Pinpoint the cell where the given text exists, returning its [X, Y] midpoint coordinate. 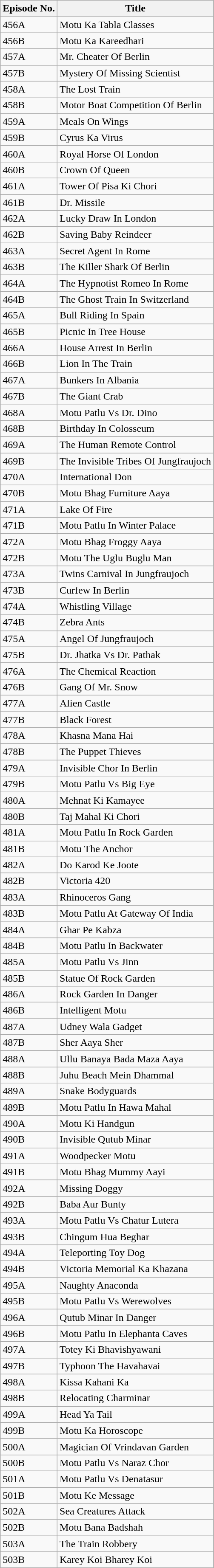
485B [29, 978]
463A [29, 251]
465A [29, 315]
462A [29, 219]
464B [29, 299]
480B [29, 816]
478B [29, 752]
456A [29, 25]
Victoria Memorial Ka Khazana [135, 1269]
487A [29, 1027]
Intelligent Motu [135, 1011]
496A [29, 1317]
470B [29, 493]
Crown Of Queen [135, 170]
473B [29, 590]
Baba Aur Bunty [135, 1204]
Motu Patlu At Gateway Of India [135, 913]
469A [29, 445]
458B [29, 105]
Motu Patlu In Hawa Mahal [135, 1107]
480A [29, 800]
The Lost Train [135, 89]
478A [29, 736]
Taj Mahal Ki Chori [135, 816]
493A [29, 1220]
The Giant Crab [135, 396]
Typhoon The Havahavai [135, 1366]
474B [29, 622]
464A [29, 283]
The Invisible Tribes Of Jungfraujoch [135, 461]
498B [29, 1398]
Motu Ki Handgun [135, 1123]
Motu Patlu In Rock Garden [135, 833]
475A [29, 639]
Woodpecker Motu [135, 1156]
476B [29, 687]
484A [29, 929]
Motu Patlu In Elephanta Caves [135, 1334]
477A [29, 703]
House Arrest In Berlin [135, 348]
494A [29, 1253]
The Hypnotist Romeo In Rome [135, 283]
Motu The Anchor [135, 849]
492B [29, 1204]
466A [29, 348]
460A [29, 154]
468A [29, 412]
Twins Carnival In Jungfraujoch [135, 574]
497B [29, 1366]
487B [29, 1043]
483B [29, 913]
503A [29, 1544]
Tower Of Pisa Ki Chori [135, 186]
477B [29, 720]
473A [29, 574]
501B [29, 1495]
502A [29, 1512]
465B [29, 332]
Head Ya Tail [135, 1414]
462B [29, 235]
472B [29, 558]
Lion In The Train [135, 364]
463B [29, 267]
Karey Koi Bharey Koi [135, 1560]
Title [135, 8]
468B [29, 428]
Khasna Mana Hai [135, 736]
The Human Remote Control [135, 445]
483A [29, 897]
Dr. Missile [135, 203]
Motu Ke Message [135, 1495]
489B [29, 1107]
Mr. Cheater Of Berlin [135, 57]
Invisible Qutub Minar [135, 1140]
Rhinoceros Gang [135, 897]
499A [29, 1414]
The Ghost Train In Switzerland [135, 299]
479A [29, 768]
Birthday In Colosseum [135, 428]
490B [29, 1140]
457A [29, 57]
Mystery Of Missing Scientist [135, 73]
Motu Ka Kareedhari [135, 41]
470A [29, 477]
500B [29, 1463]
Qutub Minar In Danger [135, 1317]
461A [29, 186]
Motu Patlu Vs Big Eye [135, 784]
Statue Of Rock Garden [135, 978]
Dr. Jhatka Vs Dr. Pathak [135, 655]
488A [29, 1059]
Motu Bana Badshah [135, 1528]
Lake Of Fire [135, 510]
461B [29, 203]
486B [29, 1011]
Motu Bhag Froggy Aaya [135, 542]
471B [29, 526]
Motu Bhag Mummy Aayi [135, 1172]
497A [29, 1350]
Sher Aaya Sher [135, 1043]
474A [29, 606]
Totey Ki Bhavishyawani [135, 1350]
475B [29, 655]
Invisible Chor In Berlin [135, 768]
456B [29, 41]
490A [29, 1123]
466B [29, 364]
Kissa Kahani Ka [135, 1382]
Motu Patlu In Backwater [135, 946]
459A [29, 121]
Motu Patlu In Winter Palace [135, 526]
Motor Boat Competition Of Berlin [135, 105]
486A [29, 994]
Curfew In Berlin [135, 590]
Teleporting Toy Dog [135, 1253]
Ullu Banaya Bada Maza Aaya [135, 1059]
International Don [135, 477]
Motu Patlu Vs Chatur Lutera [135, 1220]
488B [29, 1075]
485A [29, 962]
Motu Ka Tabla Classes [135, 25]
481B [29, 849]
Black Forest [135, 720]
Do Karod Ke Joote [135, 865]
Motu Bhag Furniture Aaya [135, 493]
495B [29, 1301]
469B [29, 461]
484B [29, 946]
The Puppet Thieves [135, 752]
502B [29, 1528]
501A [29, 1479]
Meals On Wings [135, 121]
Motu Patlu Vs Denatasur [135, 1479]
The Train Robbery [135, 1544]
Motu Ka Horoscope [135, 1430]
Gang Of Mr. Snow [135, 687]
Missing Doggy [135, 1188]
503B [29, 1560]
499B [29, 1430]
Episode No. [29, 8]
458A [29, 89]
494B [29, 1269]
492A [29, 1188]
Picnic In Tree House [135, 332]
The Chemical Reaction [135, 671]
Rock Garden In Danger [135, 994]
Relocating Charminar [135, 1398]
482B [29, 881]
467A [29, 380]
Motu Patlu Vs Werewolves [135, 1301]
Whistling Village [135, 606]
Chingum Hua Beghar [135, 1237]
Sea Creatures Attack [135, 1512]
Ghar Pe Kabza [135, 929]
498A [29, 1382]
Motu Patlu Vs Jinn [135, 962]
491A [29, 1156]
Motu The Uglu Buglu Man [135, 558]
459B [29, 138]
Victoria 420 [135, 881]
491B [29, 1172]
Zebra Ants [135, 622]
457B [29, 73]
Secret Agent In Rome [135, 251]
479B [29, 784]
Angel Of Jungfraujoch [135, 639]
500A [29, 1447]
482A [29, 865]
Motu Patlu Vs Dr. Dino [135, 412]
Cyrus Ka Virus [135, 138]
476A [29, 671]
Udney Wala Gadget [135, 1027]
Naughty Anaconda [135, 1285]
471A [29, 510]
Lucky Draw In London [135, 219]
489A [29, 1091]
Bull Riding In Spain [135, 315]
495A [29, 1285]
Magician Of Vrindavan Garden [135, 1447]
Mehnat Ki Kamayee [135, 800]
467B [29, 396]
Alien Castle [135, 703]
481A [29, 833]
Juhu Beach Mein Dhammal [135, 1075]
Saving Baby Reindeer [135, 235]
Royal Horse Of London [135, 154]
Motu Patlu Vs Naraz Chor [135, 1463]
493B [29, 1237]
The Killer Shark Of Berlin [135, 267]
Snake Bodyguards [135, 1091]
460B [29, 170]
472A [29, 542]
496B [29, 1334]
Bunkers In Albania [135, 380]
